Output the [x, y] coordinate of the center of the cell containing the given text.  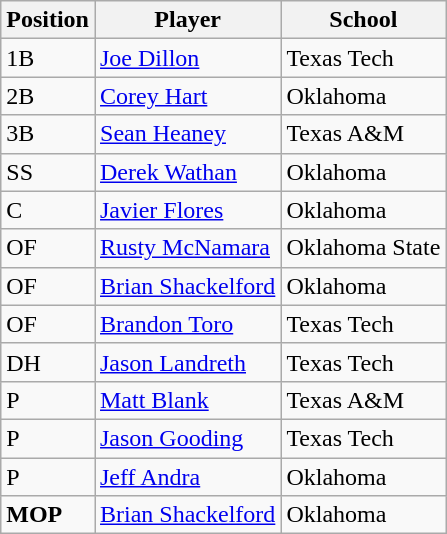
Jason Gooding [187, 438]
Javier Flores [187, 210]
Position [48, 20]
Matt Blank [187, 400]
Sean Heaney [187, 134]
Jason Landreth [187, 362]
MOP [48, 515]
3B [48, 134]
Corey Hart [187, 96]
Player [187, 20]
Jeff Andra [187, 477]
Derek Wathan [187, 172]
School [364, 20]
2B [48, 96]
DH [48, 362]
1B [48, 58]
SS [48, 172]
Brandon Toro [187, 324]
Joe Dillon [187, 58]
Oklahoma State [364, 248]
Rusty McNamara [187, 248]
C [48, 210]
